Pinpoint the cell where the given text exists, returning its (x, y) midpoint coordinate. 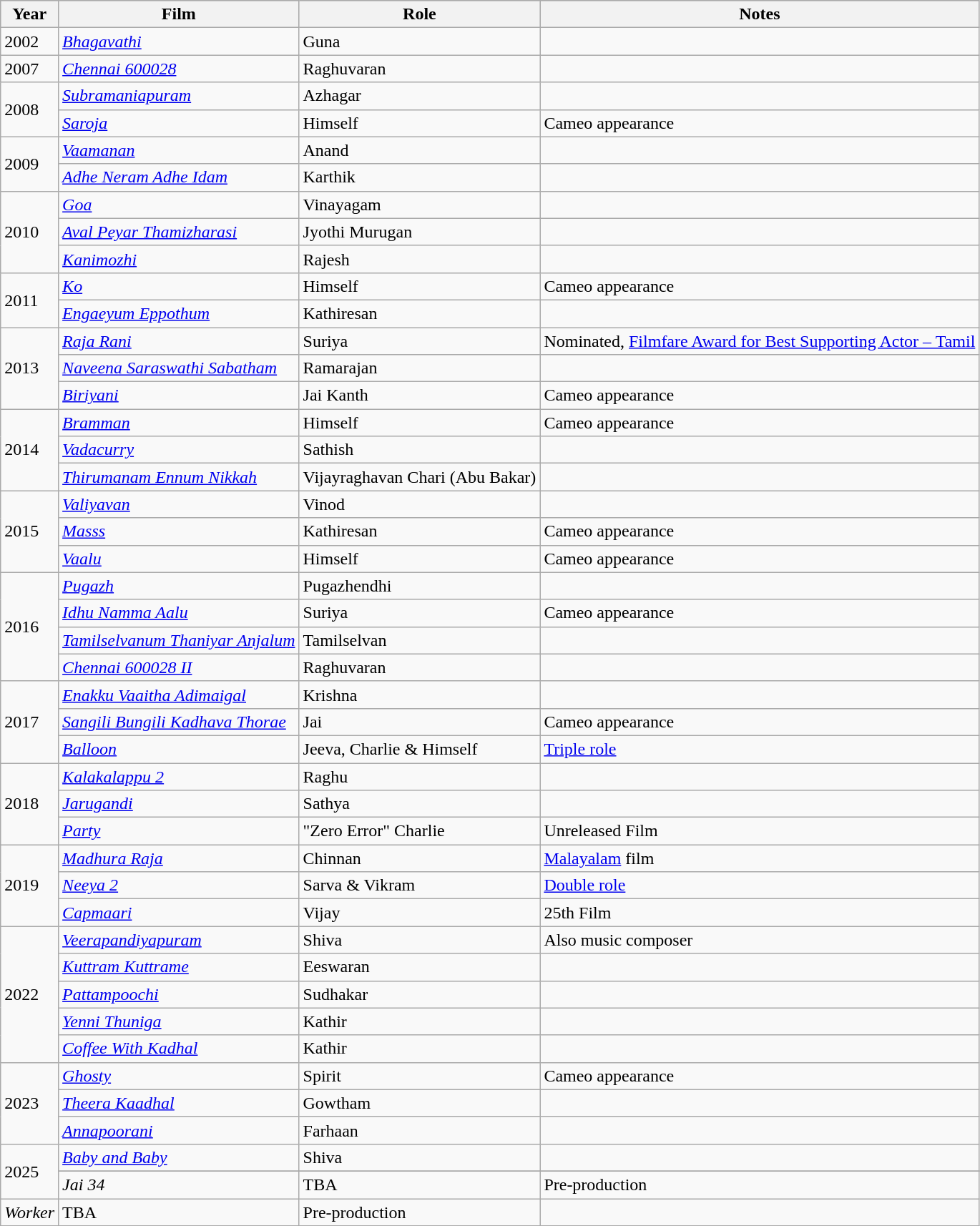
2009 (30, 164)
Jai 34 (179, 1185)
Ramarajan (419, 368)
2007 (30, 69)
Pugazh (179, 586)
Film (179, 14)
Saroja (179, 123)
Kalakalappu 2 (179, 776)
2002 (30, 41)
Sudhakar (419, 994)
Vadacurry (179, 450)
Krishna (419, 695)
Kuttram Kuttrame (179, 967)
Chinnan (419, 858)
Baby and Baby (179, 1157)
Capmaari (179, 913)
Enakku Vaaitha Adimaigal (179, 695)
Azhagar (419, 96)
Masss (179, 531)
Unreleased Film (760, 831)
Ghosty (179, 1076)
Biriyani (179, 396)
Theera Kaadhal (179, 1103)
Bhagavathi (179, 41)
Chennai 600028 II (179, 667)
Subramaniapuram (179, 96)
Anand (419, 150)
2018 (30, 803)
Sangili Bungili Kadhava Thorae (179, 722)
Karthik (419, 177)
Tamilselvan (419, 640)
2023 (30, 1103)
Naveena Saraswathi Sabatham (179, 368)
Gowtham (419, 1103)
Notes (760, 14)
2008 (30, 109)
Sathish (419, 450)
Spirit (419, 1076)
Pattampoochi (179, 994)
Jai (419, 722)
Vijay (419, 913)
2010 (30, 232)
Farhaan (419, 1130)
2017 (30, 722)
Bramman (179, 423)
Kanimozhi (179, 259)
2019 (30, 886)
Yenni Thuniga (179, 1021)
Vijayraghavan Chari (Abu Bakar) (419, 477)
Goa (179, 205)
Rajesh (419, 259)
2011 (30, 300)
Chennai 600028 (179, 69)
Sarva & Vikram (419, 886)
Guna (419, 41)
2025 (30, 1171)
Triple role (760, 749)
2014 (30, 450)
"Zero Error" Charlie (419, 831)
Double role (760, 886)
Aval Peyar Thamizharasi (179, 232)
Annapoorani (179, 1130)
Jyothi Murugan (419, 232)
Raghu (419, 776)
2016 (30, 627)
Jarugandi (179, 804)
Thirumanam Ennum Nikkah (179, 477)
Engaeyum Eppothum (179, 313)
Adhe Neram Adhe Idam (179, 177)
Sathya (419, 804)
Jai Kanth (419, 396)
Valiyavan (179, 504)
Tamilselvanum Thaniyar Anjalum (179, 640)
Vaamanan (179, 150)
Worker (30, 1212)
Malayalam film (760, 858)
Coffee With Kadhal (179, 1049)
Vinayagam (419, 205)
Eeswaran (419, 967)
Pugazhendhi (419, 586)
Year (30, 14)
Vinod (419, 504)
2013 (30, 368)
Ko (179, 286)
2022 (30, 994)
Madhura Raja (179, 858)
Role (419, 14)
Jeeva, Charlie & Himself (419, 749)
Party (179, 831)
Idhu Namma Aalu (179, 613)
Nominated, Filmfare Award for Best Supporting Actor – Tamil (760, 341)
Veerapandiyapuram (179, 940)
Also music composer (760, 940)
25th Film (760, 913)
Vaalu (179, 559)
Balloon (179, 749)
2015 (30, 531)
Neeya 2 (179, 886)
Raja Rani (179, 341)
